Locate the cell with the specified text and output its (X, Y) center coordinate. 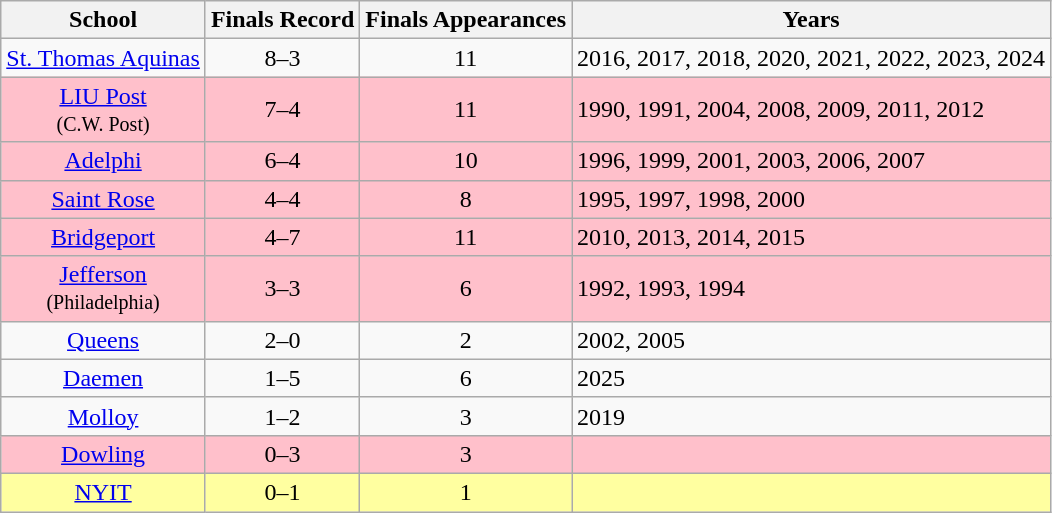
1–5 (282, 378)
7–4 (282, 110)
1–2 (282, 416)
2019 (812, 416)
1990, 1991, 2004, 2008, 2009, 2011, 2012 (812, 110)
2 (466, 340)
1992, 1993, 1994 (812, 288)
6–4 (282, 161)
Bridgeport (104, 237)
School (104, 20)
4–4 (282, 199)
Molloy (104, 416)
St. Thomas Aquinas (104, 58)
2–0 (282, 340)
2016, 2017, 2018, 2020, 2021, 2022, 2023, 2024 (812, 58)
NYIT (104, 492)
Years (812, 20)
1995, 1997, 1998, 2000 (812, 199)
8–3 (282, 58)
Adelphi (104, 161)
1996, 1999, 2001, 2003, 2006, 2007 (812, 161)
Saint Rose (104, 199)
LIU Post(C.W. Post) (104, 110)
Daemen (104, 378)
Jefferson(Philadelphia) (104, 288)
1 (466, 492)
3–3 (282, 288)
Dowling (104, 454)
2010, 2013, 2014, 2015 (812, 237)
Queens (104, 340)
0–1 (282, 492)
2002, 2005 (812, 340)
8 (466, 199)
Finals Record (282, 20)
2025 (812, 378)
0–3 (282, 454)
4–7 (282, 237)
10 (466, 161)
Finals Appearances (466, 20)
